Return [X, Y] of the center of cell containing provided text 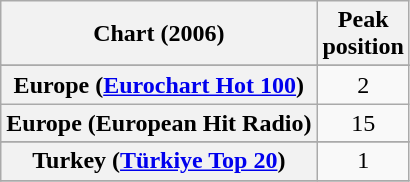
Peakposition [363, 34]
15 [363, 123]
Turkey (Türkiye Top 20) [159, 161]
Europe (Eurochart Hot 100) [159, 85]
1 [363, 161]
Europe (European Hit Radio) [159, 123]
2 [363, 85]
Chart (2006) [159, 34]
